Return the (x, y) coordinate for the center point of the cell that contains the specified text.  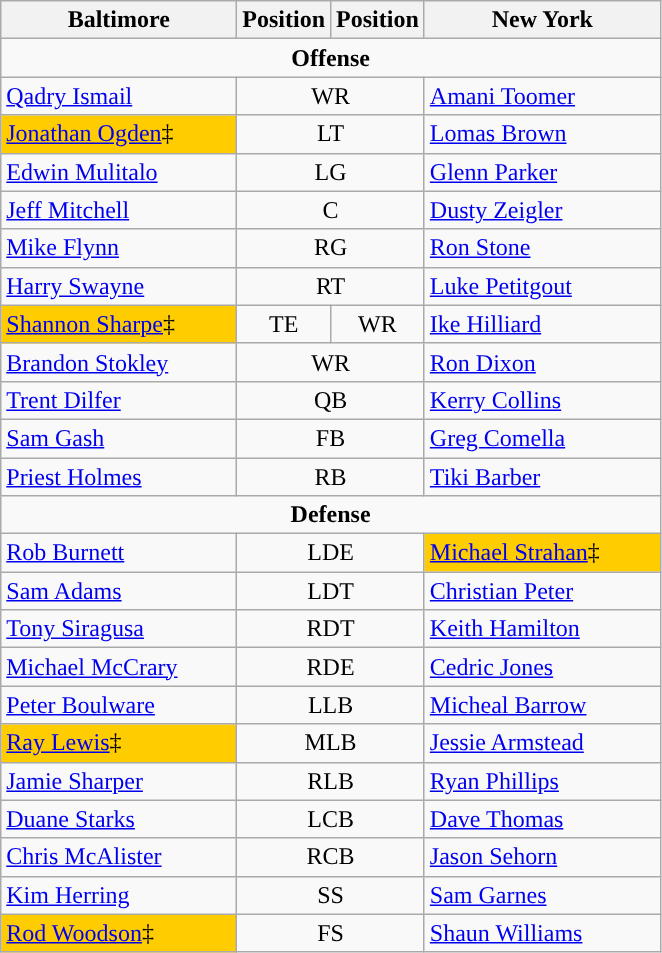
Defense (331, 515)
Rod Woodson‡ (119, 933)
LLB (331, 705)
Cedric Jones (542, 667)
C (331, 210)
LT (331, 134)
Luke Petitgout (542, 286)
Glenn Parker (542, 172)
RDT (331, 629)
Amani Toomer (542, 96)
Shannon Sharpe‡ (119, 324)
Tony Siragusa (119, 629)
LDT (331, 591)
Tiki Barber (542, 477)
Kim Herring (119, 895)
FB (331, 438)
Sam Adams (119, 591)
Chris McAlister (119, 857)
Brandon Stokley (119, 362)
Dave Thomas (542, 819)
Greg Comella (542, 438)
Jonathan Ogden‡ (119, 134)
RG (331, 248)
LCB (331, 819)
Ron Dixon (542, 362)
Jessie Armstead (542, 743)
Shaun Williams (542, 933)
Ryan Phillips (542, 781)
RCB (331, 857)
MLB (331, 743)
Trent Dilfer (119, 400)
Christian Peter (542, 591)
Michael Strahan‡ (542, 553)
Rob Burnett (119, 553)
QB (331, 400)
Duane Starks (119, 819)
Mike Flynn (119, 248)
Keith Hamilton (542, 629)
Jamie Sharper (119, 781)
Baltimore (119, 20)
SS (331, 895)
Ron Stone (542, 248)
Sam Garnes (542, 895)
RDE (331, 667)
Michael McCrary (119, 667)
Ray Lewis‡ (119, 743)
Priest Holmes (119, 477)
Jason Sehorn (542, 857)
Sam Gash (119, 438)
New York (542, 20)
RLB (331, 781)
FS (331, 933)
Micheal Barrow (542, 705)
RT (331, 286)
Harry Swayne (119, 286)
Peter Boulware (119, 705)
Dusty Zeigler (542, 210)
Jeff Mitchell (119, 210)
Lomas Brown (542, 134)
TE (284, 324)
Qadry Ismail (119, 96)
Offense (331, 58)
Ike Hilliard (542, 324)
Edwin Mulitalo (119, 172)
Kerry Collins (542, 400)
RB (331, 477)
LDE (331, 553)
LG (331, 172)
